Detect which cell encompasses the target text, then output its (X, Y) center coordinate. 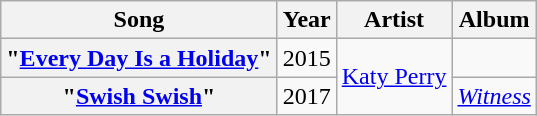
2017 (306, 96)
Song (139, 20)
Witness (494, 96)
"Swish Swish" (139, 96)
"Every Day Is a Holiday" (139, 58)
Album (494, 20)
Year (306, 20)
Katy Perry (394, 77)
2015 (306, 58)
Artist (394, 20)
